Determine the [x, y] coordinate at the center of the cell enclosing the given text.  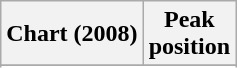
Chart (2008) [72, 34]
Peakposition [189, 34]
